Scan for the cell matching the given text and deliver its (X, Y) coordinate at center. 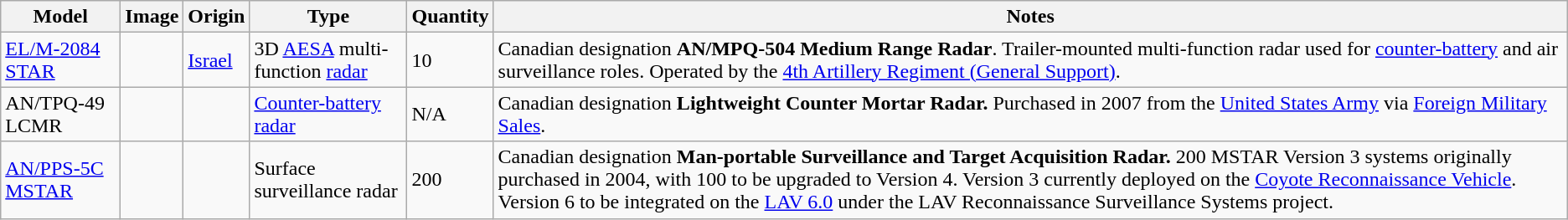
200 (451, 180)
Origin (216, 17)
3D AESA multi-function radar (328, 60)
Israel (216, 60)
AN/TPQ-49 LCMR (60, 114)
Counter-battery radar (328, 114)
Notes (1030, 17)
Quantity (451, 17)
Surface surveillance radar (328, 180)
Image (152, 17)
EL/M-2084 STAR (60, 60)
N/A (451, 114)
Type (328, 17)
10 (451, 60)
Model (60, 17)
AN/PPS-5C MSTAR (60, 180)
Canadian designation Lightweight Counter Mortar Radar. Purchased in 2007 from the United States Army via Foreign Military Sales. (1030, 114)
